Determine the (X, Y) coordinate at the center of the cell enclosing the given text.  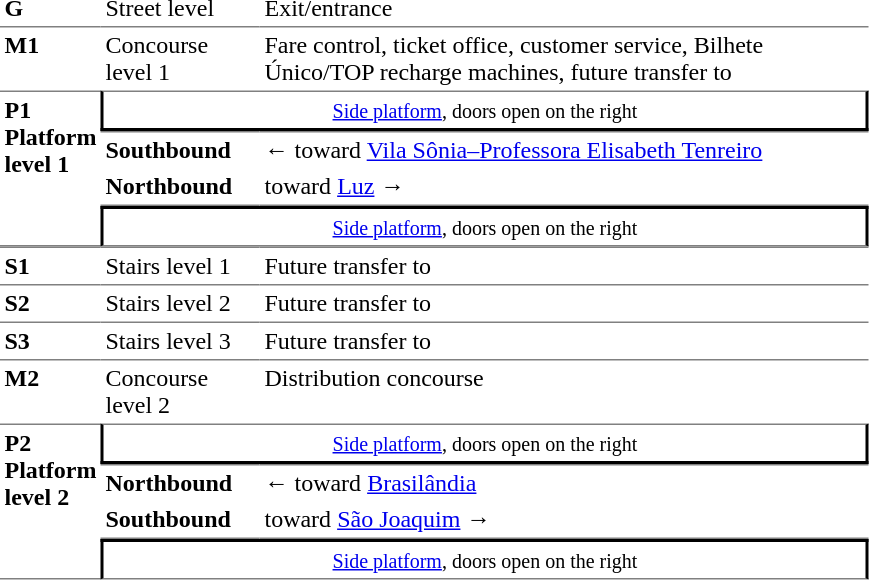
S1 (50, 265)
M2 (50, 391)
Concourse level 1 (180, 58)
S2 (50, 303)
M1 (50, 58)
S3 (50, 341)
← toward Brasilândia (564, 483)
toward Luz → (564, 187)
Concourse level 2 (180, 391)
← toward Vila Sônia–Professora Elisabeth Tenreiro (564, 150)
P2Platform level 2 (50, 502)
toward São Joaquim → (564, 521)
Distribution concourse (564, 391)
Stairs level 3 (180, 341)
P1Platform level 1 (50, 168)
Stairs level 2 (180, 303)
Stairs level 1 (180, 265)
Fare control, ticket office, customer service, Bilhete Único/TOP recharge machines, future transfer to (564, 58)
